Extract the [X, Y] coordinate from the center of the cell holding the provided text.  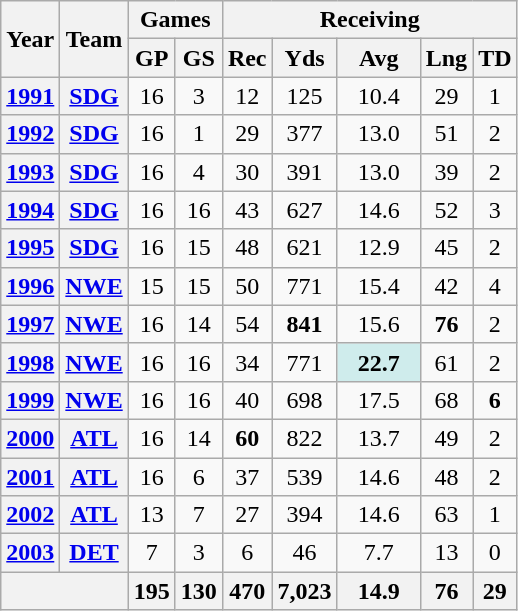
68 [446, 400]
7.7 [378, 553]
1998 [30, 362]
39 [446, 172]
40 [247, 400]
130 [198, 591]
42 [446, 286]
1999 [30, 400]
391 [304, 172]
34 [247, 362]
61 [446, 362]
394 [304, 515]
43 [247, 210]
Team [94, 39]
49 [446, 438]
2001 [30, 477]
1994 [30, 210]
GS [198, 58]
54 [247, 324]
698 [304, 400]
46 [304, 553]
10.4 [378, 96]
621 [304, 248]
60 [247, 438]
Yds [304, 58]
822 [304, 438]
DET [94, 553]
50 [247, 286]
125 [304, 96]
195 [152, 591]
539 [304, 477]
2002 [30, 515]
12.9 [378, 248]
2003 [30, 553]
0 [495, 553]
1996 [30, 286]
1991 [30, 96]
Rec [247, 58]
14.9 [378, 591]
22.7 [378, 362]
GP [152, 58]
30 [247, 172]
17.5 [378, 400]
1995 [30, 248]
51 [446, 134]
Year [30, 39]
12 [247, 96]
15.6 [378, 324]
45 [446, 248]
2000 [30, 438]
37 [247, 477]
470 [247, 591]
13.7 [378, 438]
7,023 [304, 591]
52 [446, 210]
1993 [30, 172]
627 [304, 210]
1992 [30, 134]
Receiving [370, 20]
841 [304, 324]
Avg [378, 58]
63 [446, 515]
Games [175, 20]
TD [495, 58]
15.4 [378, 286]
27 [247, 515]
377 [304, 134]
Lng [446, 58]
1997 [30, 324]
